Determine the (x, y) coordinate at the center of the cell enclosing the given text.  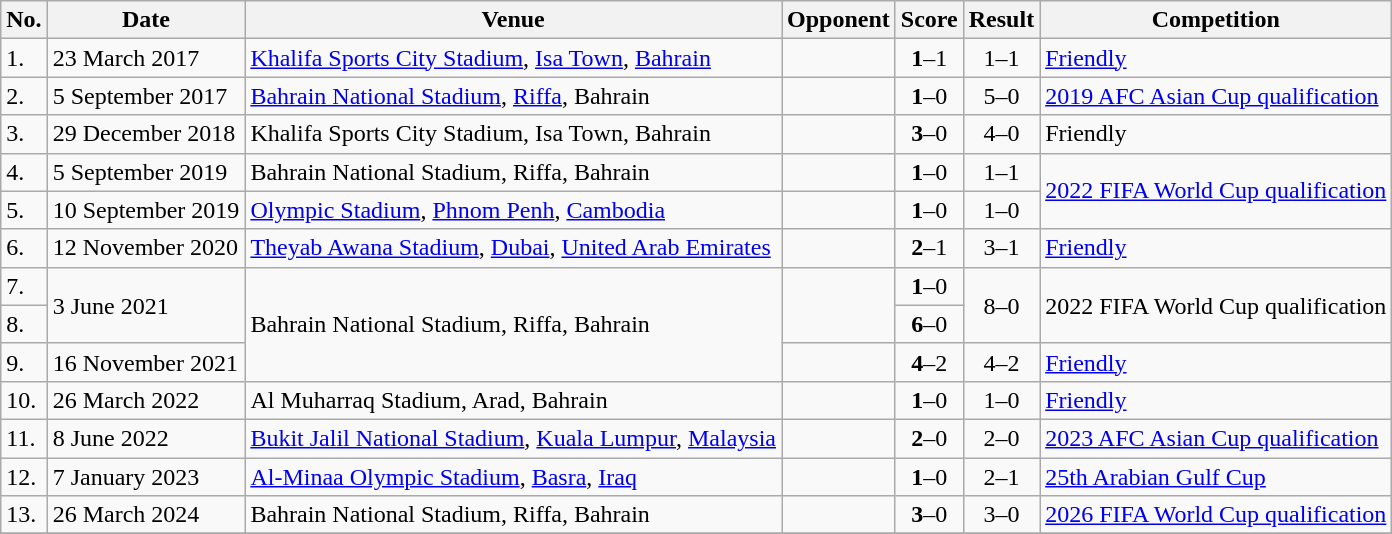
Competition (1216, 20)
Bukit Jalil National Stadium, Kuala Lumpur, Malaysia (514, 438)
4–0 (1001, 134)
26 March 2024 (146, 515)
12 November 2020 (146, 248)
11. (24, 438)
10 September 2019 (146, 210)
29 December 2018 (146, 134)
23 March 2017 (146, 58)
6. (24, 248)
5 September 2017 (146, 96)
6–0 (929, 324)
2019 AFC Asian Cup qualification (1216, 96)
8. (24, 324)
2023 AFC Asian Cup qualification (1216, 438)
2026 FIFA World Cup qualification (1216, 515)
12. (24, 477)
8 June 2022 (146, 438)
25th Arabian Gulf Cup (1216, 477)
8–0 (1001, 305)
13. (24, 515)
Theyab Awana Stadium, Dubai, United Arab Emirates (514, 248)
Date (146, 20)
9. (24, 362)
Al-Minaa Olympic Stadium, Basra, Iraq (514, 477)
Venue (514, 20)
No. (24, 20)
7 January 2023 (146, 477)
2. (24, 96)
16 November 2021 (146, 362)
Result (1001, 20)
5 September 2019 (146, 172)
3. (24, 134)
5. (24, 210)
1. (24, 58)
4. (24, 172)
26 March 2022 (146, 400)
Score (929, 20)
7. (24, 286)
Al Muharraq Stadium, Arad, Bahrain (514, 400)
3–1 (1001, 248)
5–0 (1001, 96)
10. (24, 400)
3 June 2021 (146, 305)
Olympic Stadium, Phnom Penh, Cambodia (514, 210)
Opponent (839, 20)
